Return the (x, y) coordinate for the center point of the cell that contains the specified text.  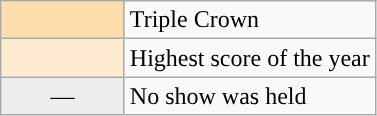
No show was held (250, 96)
Triple Crown (250, 20)
— (63, 96)
Highest score of the year (250, 58)
